For the text-containing cell, return its midpoint in (x, y) coordinate format. 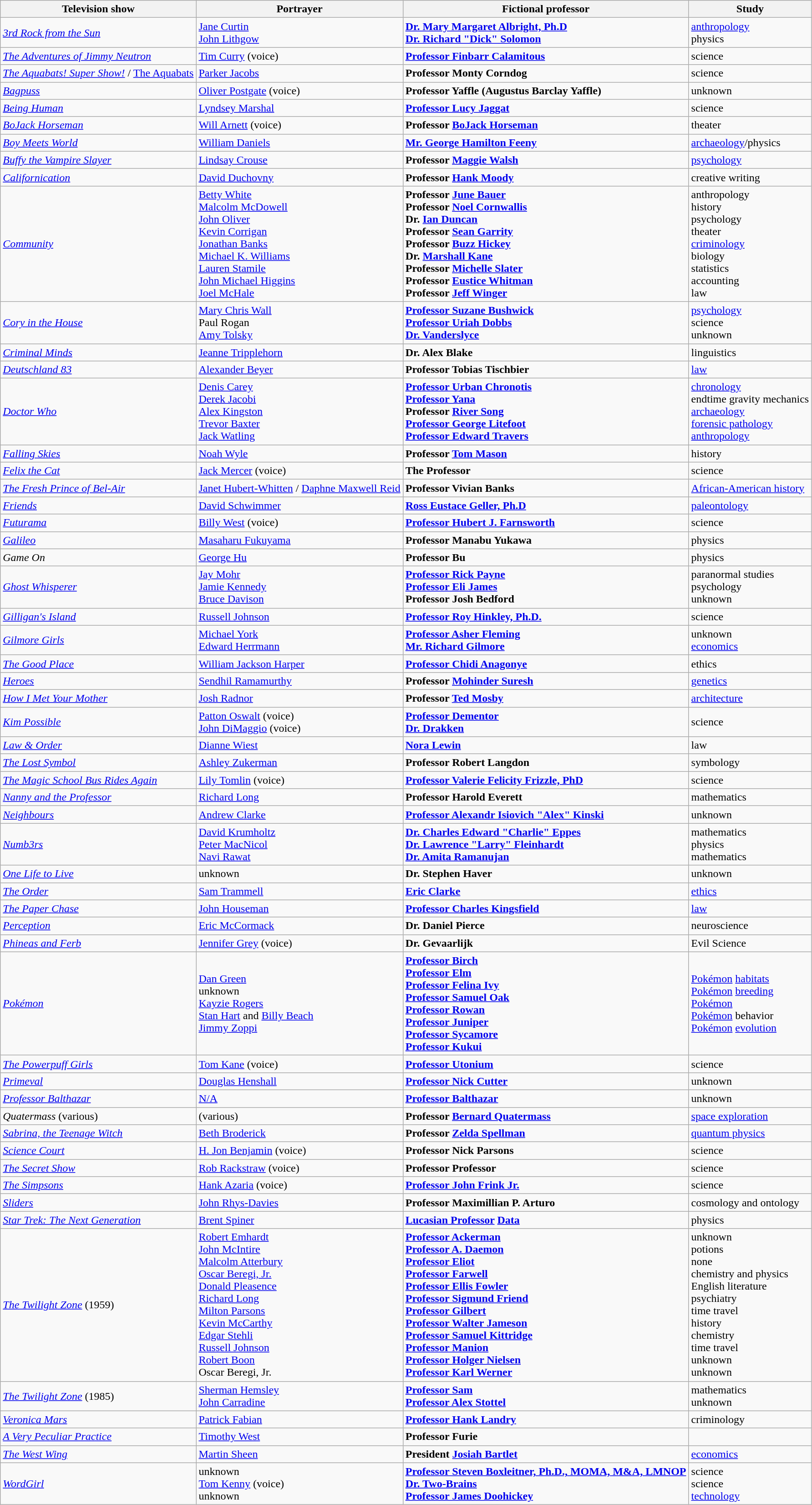
Professor Nick Cutter (546, 1081)
Brent Spiner (299, 1220)
unknowneconomics (750, 640)
chronologyendtime gravity mechanicsarchaeologyforensic pathologyanthropology (750, 412)
Galileo (98, 540)
Ghost Whisperer (98, 587)
Tom Kane (voice) (299, 1064)
Professor Chidi Anagonye (546, 663)
African-American history (750, 488)
Professor Yaffle (Augustus Barclay Yaffle) (546, 91)
Californication (98, 177)
Sherman HemsleyJohn Carradine (299, 1396)
Andrew Clarke (299, 815)
Evil Science (750, 943)
N/A (299, 1098)
Television show (98, 9)
The Adventures of Jimmy Neutron (98, 56)
Nora Lewin (546, 745)
mathematicsunknown (750, 1396)
mathematicsphysicsmathematics (750, 844)
Sliders (98, 1203)
Professor Hank Landry (546, 1419)
Professor Harold Everett (546, 797)
Ashley Zukerman (299, 763)
Michael YorkEdward Herrmann (299, 640)
Professor Ted Mosby (546, 698)
architecture (750, 698)
Criminal Minds (98, 352)
Professor Hank Moody (546, 177)
archaeology/physics (750, 143)
Patton Oswalt (voice)John DiMaggio (voice) (299, 721)
The Paper Chase (98, 908)
Kim Possible (98, 721)
Gilmore Girls (98, 640)
space exploration (750, 1116)
Quatermass (various) (98, 1116)
Neighbours (98, 815)
Professor BoJack Horseman (546, 125)
Rob Rackstraw (voice) (299, 1168)
Tim Curry (voice) (299, 56)
One Life to Live (98, 874)
William Jackson Harper (299, 663)
Parker Jacobs (299, 73)
Sam Trammell (299, 891)
Professor Charles Kingsfield (546, 908)
George Hu (299, 557)
Star Trek: The Next Generation (98, 1220)
Professor Tom Mason (546, 454)
Professor Urban ChronotisProfessor YanaProfessor River SongProfessor George LitefootProfessor Edward Travers (546, 412)
criminology (750, 1419)
Cory in the House (98, 322)
Professor Rick PayneProfessor Eli JamesProfessor Josh Bedford (546, 587)
Science Court (98, 1151)
Jennifer Grey (voice) (299, 943)
Professor Tobias Tischbier (546, 370)
Josh Radnor (299, 698)
Professor Utonium (546, 1064)
The Magic School Bus Rides Again (98, 780)
Betty WhiteMalcolm McDowellJohn OliverKevin CorriganJonathan BanksMichael K. WilliamsLauren StamileJohn Michael HigginsJoel McHale (299, 244)
quantum physics (750, 1133)
Pokémon (98, 1004)
Lyndsey Marshal (299, 108)
The West Wing (98, 1454)
Jane CurtinJohn Lithgow (299, 33)
psychologyscienceunknown (750, 322)
Martin Sheen (299, 1454)
Falling Skies (98, 454)
Bagpuss (98, 91)
Mary Chris WallPaul RoganAmy Tolsky (299, 322)
3rd Rock from the Sun (98, 33)
Doctor Who (98, 412)
Fictional professor (546, 9)
Deutschland 83 (98, 370)
Dr. Charles Edward "Charlie" EppesDr. Lawrence "Larry" FleinhardtDr. Amita Ramanujan (546, 844)
cosmology and ontology (750, 1203)
Professor Roy Hinkley, Ph.D. (546, 617)
Portrayer (299, 9)
Sabrina, the Teenage Witch (98, 1133)
sciencesciencetechnology (750, 1484)
The Lost Symbol (98, 763)
Professor Vivian Banks (546, 488)
Nanny and the Professor (98, 797)
H. Jon Benjamin (voice) (299, 1151)
Masaharu Fukuyama (299, 540)
William Daniels (299, 143)
The Fresh Prince of Bel-Air (98, 488)
The Order (98, 891)
Felix the Cat (98, 471)
Professor Bu (546, 557)
Dr. Stephen Haver (546, 874)
(various) (299, 1116)
Will Arnett (voice) (299, 125)
WordGirl (98, 1484)
Mr. George Hamilton Feeny (546, 143)
Friends (98, 505)
Game On (98, 557)
anthropologyphysics (750, 33)
How I Met Your Mother (98, 698)
Richard Long (299, 797)
Oliver Postgate (voice) (299, 91)
Timothy West (299, 1437)
Being Human (98, 108)
economics (750, 1454)
Eric McCormack (299, 926)
Russell Johnson (299, 617)
Boy Meets World (98, 143)
Professor Lucy Jaggat (546, 108)
Professor John Frink Jr. (546, 1185)
Primeval (98, 1081)
Jeanne Tripplehorn (299, 352)
Perception (98, 926)
A Very Peculiar Practice (98, 1437)
Dr. Alex Blake (546, 352)
Jack Mercer (voice) (299, 471)
Dr. Mary Margaret Albright, Ph.DDr. Richard "Dick" Solomon (546, 33)
Professor Asher FlemingMr. Richard Gilmore (546, 640)
Janet Hubert-Whitten / Daphne Maxwell Reid (299, 488)
Billy West (voice) (299, 523)
Dianne Wiest (299, 745)
Professor Hubert J. Farnsworth (546, 523)
Professor Robert Langdon (546, 763)
Pokémon habitatsPokémon breedingPokémonPokémon behaviorPokémon evolution (750, 1004)
The Twilight Zone (1985) (98, 1396)
David KrumholtzPeter MacNicolNavi Rawat (299, 844)
President Josiah Bartlet (546, 1454)
Beth Broderick (299, 1133)
Professor Furie (546, 1437)
Numb3rs (98, 844)
Buffy the Vampire Slayer (98, 160)
Gilligan's Island (98, 617)
Dan GreenunknownKayzie RogersStan Hart and Billy BeachJimmy Zoppi (299, 1004)
Professor Alexandr Isiovich "Alex" Kinski (546, 815)
Lindsay Crouse (299, 160)
Douglas Henshall (299, 1081)
Professor SamProfessor Alex Stottel (546, 1396)
John Rhys-Davies (299, 1203)
creative writing (750, 177)
BoJack Horseman (98, 125)
Professor Steven Boxleitner, Ph.D., MOMA, M&A, LMNOPDr. Two-BrainsProfessor James Doohickey (546, 1484)
Alexander Beyer (299, 370)
John Houseman (299, 908)
Hank Azaria (voice) (299, 1185)
The Twilight Zone (1959) (98, 1305)
neuroscience (750, 926)
The Aquabats! Super Show! / The Aquabats (98, 73)
Dr. Gevaarlijk (546, 943)
anthropologyhistorypsychologytheatercriminologybiologystatisticsaccountinglaw (750, 244)
Futurama (98, 523)
Professor Finbarr Calamitous (546, 56)
The Good Place (98, 663)
unknownpotionsnonechemistry and physicsEnglish literaturepsychiatrytime travelhistorychemistrytime travelunknownunknown (750, 1305)
Professor Monty Corndog (546, 73)
Community (98, 244)
genetics (750, 681)
Professor Bernard Quatermass (546, 1116)
The Powerpuff Girls (98, 1064)
Professor Nick Parsons (546, 1151)
Professor Zelda Spellman (546, 1133)
Professor Maggie Walsh (546, 160)
The Secret Show (98, 1168)
Professor DementorDr. Drakken (546, 721)
Jay MohrJamie Kennedy Bruce Davison (299, 587)
Heroes (98, 681)
Sendhil Ramamurthy (299, 681)
paranormal studiespsychologyunknown (750, 587)
mathematics (750, 797)
Study (750, 9)
psychology (750, 160)
linguistics (750, 352)
The Simpsons (98, 1185)
Dr. Daniel Pierce (546, 926)
Ross Eustace Geller, Ph.D (546, 505)
symbology (750, 763)
Eric Clarke (546, 891)
The Professor (546, 471)
paleontology (750, 505)
Lucasian Professor Data (546, 1220)
Professor BirchProfessor ElmProfessor Felina IvyProfessor Samuel OakProfessor RowanProfessor JuniperProfessor SycamoreProfessor Kukui (546, 1004)
Lily Tomlin (voice) (299, 780)
Noah Wyle (299, 454)
history (750, 454)
Professor Professor (546, 1168)
theater (750, 125)
Denis CareyDerek JacobiAlex KingstonTrevor BaxterJack Watling (299, 412)
David Duchovny (299, 177)
Professor Suzane BushwickProfessor Uriah DobbsDr. Vanderslyce (546, 322)
unknownTom Kenny (voice)unknown (299, 1484)
David Schwimmer (299, 505)
Law & Order (98, 745)
Patrick Fabian (299, 1419)
Veronica Mars (98, 1419)
Phineas and Ferb (98, 943)
Professor Manabu Yukawa (546, 540)
Professor Valerie Felicity Frizzle, PhD (546, 780)
Professor Maximillian P. Arturo (546, 1203)
Professor Mohinder Suresh (546, 681)
